Scan for the cell matching the given text and deliver its (x, y) coordinate at center. 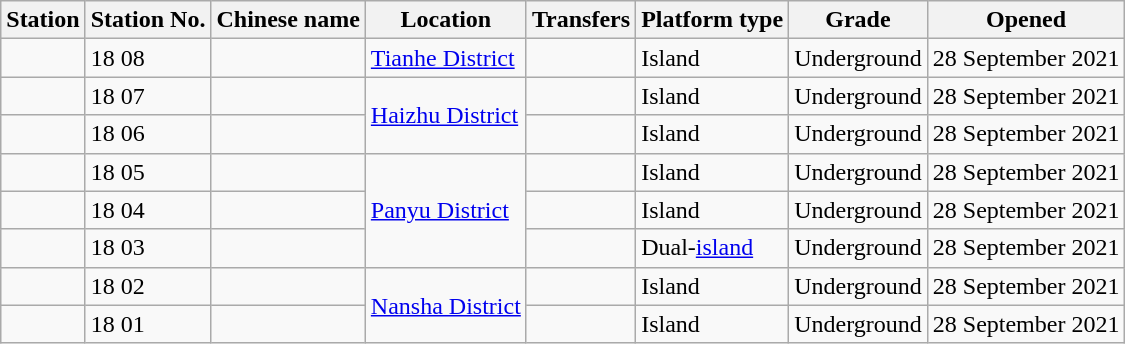
Dual-island (712, 248)
18 02 (148, 286)
Location (446, 20)
18 03 (148, 248)
Tianhe District (446, 58)
Platform type (712, 20)
Nansha District (446, 305)
18 01 (148, 324)
Station (43, 20)
Chinese name (288, 20)
Station No. (148, 20)
18 08 (148, 58)
18 07 (148, 96)
Transfers (580, 20)
Panyu District (446, 210)
18 04 (148, 210)
18 06 (148, 134)
Opened (1026, 20)
Grade (858, 20)
Haizhu District (446, 115)
18 05 (148, 172)
